Return [x, y] of the center of cell containing provided text 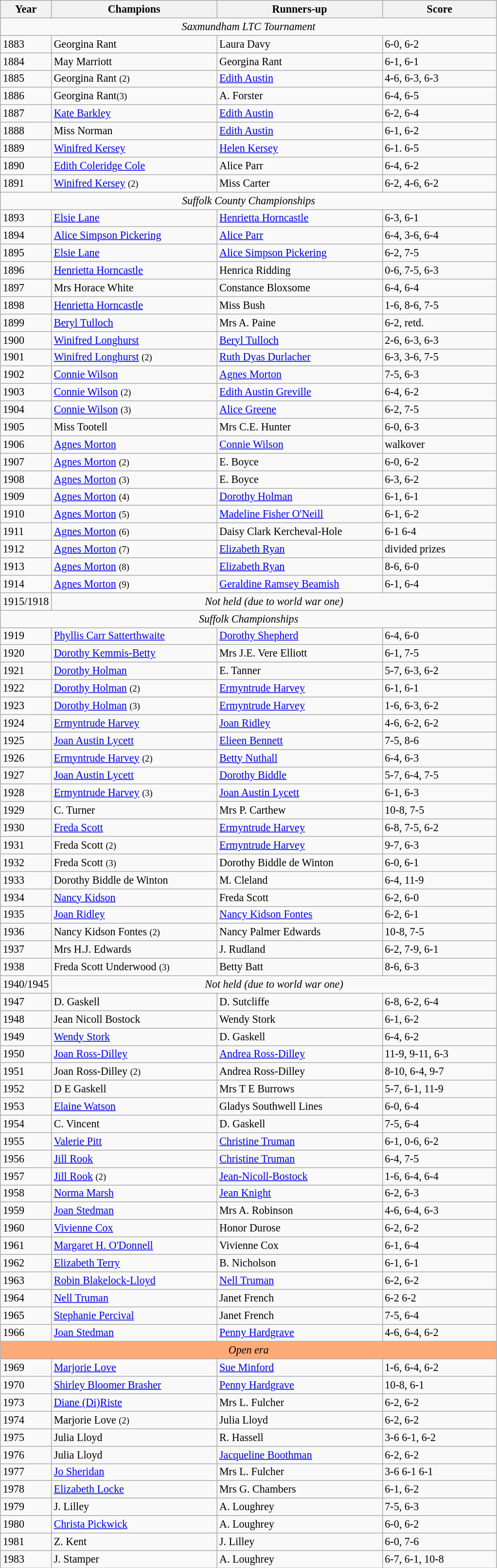
1934 [26, 897]
Freda Scott (3) [134, 862]
Miss Carter [300, 183]
1906 [26, 445]
Christa Pickwick [134, 1524]
1931 [26, 845]
Elieen Bennett [300, 741]
walkover [440, 445]
1915/1918 [26, 601]
11-9, 9-11, 6-3 [440, 1054]
1952 [26, 1089]
1949 [26, 1036]
Mrs J.E. Vere Elliott [300, 654]
1908 [26, 479]
1899 [26, 322]
Marjorie Love [134, 1368]
Mrs A. Paine [300, 322]
6-3, 3-6, 7-5 [440, 357]
6-2, 6-0 [440, 897]
Agnes Morton (4) [134, 497]
1-6, 6-4, 6-2 [440, 1368]
Suffolk Championships [249, 619]
Betty Nuthall [300, 758]
Laura Davy [300, 44]
Jacqueline Boothman [300, 1455]
1890 [26, 166]
6-1. 6-5 [440, 148]
Jean Nicoll Bostock [134, 1019]
1897 [26, 287]
Dorothy Holman (2) [134, 688]
Constance Bloxsome [300, 287]
1980 [26, 1524]
Kate Barkley [134, 113]
4-6, 6-4, 6-2 [440, 1333]
4-6, 6-2, 6-2 [440, 723]
Jill Rook (2) [134, 1176]
6-0, 6-1 [440, 862]
1904 [26, 410]
6-1, 0-6, 6-2 [440, 1141]
Joan Ross-Dilley (2) [134, 1071]
1940/1945 [26, 984]
5-7, 6-3, 6-2 [440, 671]
Score [440, 9]
E. Tanner [300, 671]
Nancy Kidson Fontes [300, 915]
1926 [26, 758]
5-7, 6-4, 7-5 [440, 775]
Daisy Clark Kercheval-Hole [300, 532]
1924 [26, 723]
1956 [26, 1158]
May Marriott [134, 61]
1903 [26, 392]
1933 [26, 880]
1888 [26, 131]
1-6, 8-6, 7-5 [440, 305]
1922 [26, 688]
8-6, 6-0 [440, 566]
1936 [26, 932]
Mrs P. Carthew [300, 810]
Joan Ross-Dilley [134, 1054]
1929 [26, 810]
7-5, 8-6 [440, 741]
4-6, 6-3, 6-3 [440, 79]
Alice Greene [300, 410]
Agnes Morton (9) [134, 584]
6-2, 4-6, 6-2 [440, 183]
Stephanie Percival [134, 1315]
Nancy Palmer Edwards [300, 932]
6-8, 6-2, 6-4 [440, 1002]
Winifred Longhurst [134, 340]
Elaine Watson [134, 1106]
Champions [134, 9]
Geraldine Ramsey Beamish [300, 584]
1955 [26, 1141]
Georgina Rant(3) [134, 96]
1-6, 6-4, 6-4 [440, 1176]
divided prizes [440, 549]
M. Cleland [300, 880]
Ermyntrude Harvey (3) [134, 793]
Shirley Bloomer Brasher [134, 1385]
Mrs H.J. Edwards [134, 949]
Saxmundham LTC Tournament [249, 26]
Year [26, 9]
8-10, 6-4, 9-7 [440, 1071]
Elizabeth Terry [134, 1263]
6-4, 6-4 [440, 287]
6-1 6-4 [440, 532]
1900 [26, 340]
6-4, 3-6, 6-4 [440, 235]
1979 [26, 1507]
1891 [26, 183]
1983 [26, 1559]
1976 [26, 1455]
1914 [26, 584]
1928 [26, 793]
1959 [26, 1211]
9-7, 6-3 [440, 845]
1883 [26, 44]
1961 [26, 1246]
1894 [26, 235]
Winifred Longhurst (2) [134, 357]
1893 [26, 218]
6-2, 6-4 [440, 113]
1974 [26, 1420]
Elizabeth Locke [134, 1490]
6-1, 6-3 [440, 793]
Mrs C.E. Hunter [300, 427]
1921 [26, 671]
1948 [26, 1019]
Open era [249, 1350]
1913 [26, 566]
1887 [26, 113]
2-6, 6-3, 6-3 [440, 340]
6-1, 7-5 [440, 654]
Connie Wilson (2) [134, 392]
1965 [26, 1315]
6-0, 6-4 [440, 1106]
Z. Kent [134, 1542]
Valerie Pitt [134, 1141]
1953 [26, 1106]
Suffolk County Championships [249, 200]
1898 [26, 305]
J. Stamper [134, 1559]
1930 [26, 828]
4-6, 6-4, 6-3 [440, 1211]
1935 [26, 915]
Mrs A. Robinson [300, 1211]
Miss Bush [300, 305]
Winifred Kersey [134, 148]
D. Sutcliffe [300, 1002]
Jean Knight [300, 1194]
Betty Batt [300, 967]
6-2 6-2 [440, 1298]
6-7, 6-1, 10-8 [440, 1559]
6-4, 6-3 [440, 758]
6-0, 6-3 [440, 427]
1977 [26, 1472]
1911 [26, 532]
R. Hassell [300, 1437]
1902 [26, 375]
6-4, 6-5 [440, 96]
Agnes Morton (3) [134, 479]
B. Nicholson [300, 1263]
Agnes Morton (7) [134, 549]
6-4, 6-0 [440, 636]
1905 [26, 427]
1975 [26, 1437]
Marjorie Love (2) [134, 1420]
Edith Austin Greville [300, 392]
1909 [26, 497]
Runners-up [300, 9]
Dorothy Biddle [300, 775]
Robin Blakelock-Lloyd [134, 1281]
1960 [26, 1228]
Nancy Kidson [134, 897]
Jill Rook [134, 1158]
Miss Tootell [134, 427]
Georgina Rant (2) [134, 79]
C. Turner [134, 810]
D E Gaskell [134, 1089]
1919 [26, 636]
Mrs T E Burrows [300, 1089]
A. Forster [300, 96]
Agnes Morton (8) [134, 566]
1954 [26, 1123]
Nancy Kidson Fontes (2) [134, 932]
1885 [26, 79]
1970 [26, 1385]
3-6 6-1, 6-2 [440, 1437]
Mrs G. Chambers [300, 1490]
1962 [26, 1263]
1912 [26, 549]
1973 [26, 1402]
6-2, retd. [440, 322]
Dorothy Kemmis-Betty [134, 654]
1907 [26, 462]
1923 [26, 706]
1951 [26, 1071]
Freda Scott Underwood (3) [134, 967]
C. Vincent [134, 1123]
10-8, 6-1 [440, 1385]
Diane (Di)Riste [134, 1402]
1963 [26, 1281]
6-4, 11-9 [440, 880]
Ermyntrude Harvey (2) [134, 758]
1920 [26, 654]
Sue Minford [300, 1368]
Miss Norman [134, 131]
Jo Sheridan [134, 1472]
1884 [26, 61]
1958 [26, 1194]
6-2, 6-1 [440, 915]
1901 [26, 357]
1966 [26, 1333]
6-4, 7-5 [440, 1158]
6-3, 6-2 [440, 479]
J. Rudland [300, 949]
1-6, 6-3, 6-2 [440, 706]
Winifred Kersey (2) [134, 183]
1927 [26, 775]
1889 [26, 148]
1938 [26, 967]
6-0, 7-6 [440, 1542]
1910 [26, 514]
Agnes Morton (5) [134, 514]
1964 [26, 1298]
6-3, 6-1 [440, 218]
0-6, 7-5, 6-3 [440, 270]
Honor Durose [300, 1228]
1937 [26, 949]
Ruth Dyas Durlacher [300, 357]
Freda Scott (2) [134, 845]
6-2, 6-3 [440, 1194]
Agnes Morton (2) [134, 462]
Helen Kersey [300, 148]
Edith Coleridge Cole [134, 166]
Phyllis Carr Satterthwaite [134, 636]
1896 [26, 270]
Norma Marsh [134, 1194]
6-8, 7-5, 6-2 [440, 828]
1957 [26, 1176]
Agnes Morton (6) [134, 532]
Margaret H. O'Donnell [134, 1246]
Mrs Horace White [134, 287]
Connie Wilson (3) [134, 410]
Madeline Fisher O'Neill [300, 514]
3-6 6-1 6-1 [440, 1472]
1925 [26, 741]
8-6, 6-3 [440, 967]
Jean-Nicoll-Bostock [300, 1176]
1947 [26, 1002]
Dorothy Shepherd [300, 636]
1981 [26, 1542]
1950 [26, 1054]
Gladys Southwell Lines [300, 1106]
1969 [26, 1368]
1895 [26, 253]
5-7, 6-1, 11-9 [440, 1089]
1932 [26, 862]
6-2, 7-9, 6-1 [440, 949]
Henrica Ridding [300, 270]
Dorothy Holman (3) [134, 706]
1978 [26, 1490]
1886 [26, 96]
